Determine the [x, y] coordinate at the center of the cell enclosing the given text.  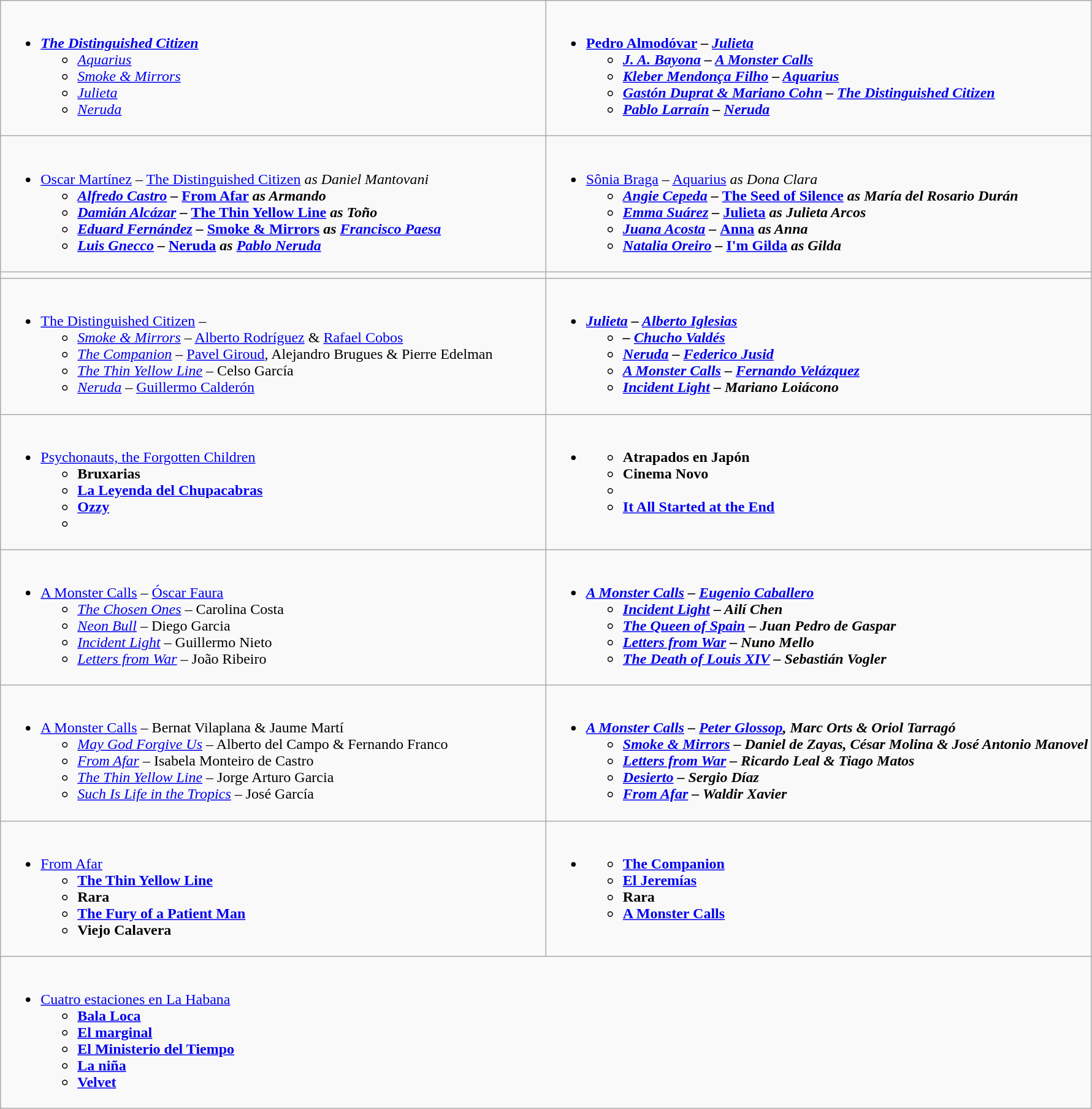
The CompanionEl JeremíasRaraA Monster Calls [819, 888]
From AfarThe Thin Yellow LineRaraThe Fury of a Patient ManViejo Calavera [273, 888]
Psychonauts, the Forgotten ChildrenBruxariasLa Leyenda del ChupacabrasOzzy [273, 482]
A Monster Calls – Óscar FauraThe Chosen Ones – Carolina CostaNeon Bull – Diego GarciaIncident Light – Guillermo NietoLetters from War – João Ribeiro [273, 617]
Atrapados en JapónCinema NovoIt All Started at the End [819, 482]
Julieta – Alberto Iglesias – Chucho ValdésNeruda – Federico JusidA Monster Calls – Fernando VelázquezIncident Light – Mariano Loiácono [819, 346]
The Distinguished CitizenAquariusSmoke & MirrorsJulietaNeruda [273, 69]
Cuatro estaciones en La HabanaBala LocaEl marginalEl Ministerio del TiempoLa niñaVelvet [546, 1032]
